Extract the (X, Y) coordinate from the center of the cell holding the provided text.  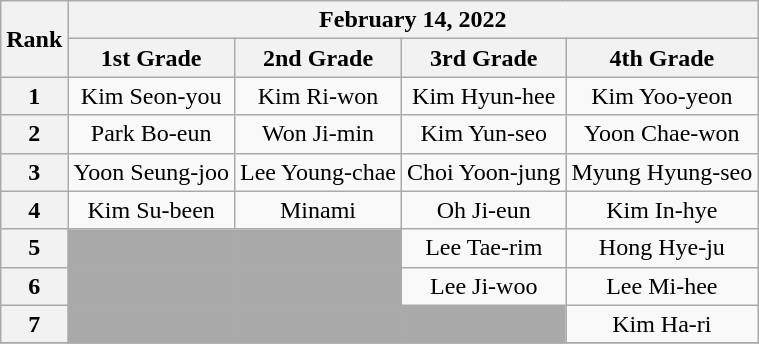
Lee Ji-woo (484, 286)
Kim Hyun-hee (484, 96)
1 (34, 96)
Kim In-hye (662, 210)
Myung Hyung-seo (662, 172)
Minami (318, 210)
Won Ji-min (318, 134)
Yoon Chae-won (662, 134)
2 (34, 134)
Park Bo-eun (152, 134)
4 (34, 210)
Lee Young-chae (318, 172)
3rd Grade (484, 58)
2nd Grade (318, 58)
4th Grade (662, 58)
Hong Hye-ju (662, 248)
Kim Yoo-yeon (662, 96)
5 (34, 248)
February 14, 2022 (413, 20)
Kim Su-been (152, 210)
Yoon Seung-joo (152, 172)
Kim Yun-seo (484, 134)
3 (34, 172)
6 (34, 286)
7 (34, 324)
Rank (34, 39)
Kim Ha-ri (662, 324)
Oh Ji-eun (484, 210)
Kim Seon-you (152, 96)
Kim Ri-won (318, 96)
1st Grade (152, 58)
Lee Tae-rim (484, 248)
Choi Yoon-jung (484, 172)
Lee Mi-hee (662, 286)
